Output the (X, Y) coordinate of the center of the cell containing the given text.  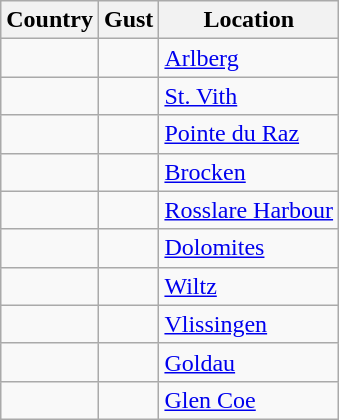
Glen Coe (249, 400)
Brocken (249, 172)
Pointe du Raz (249, 134)
Arlberg (249, 58)
Country (50, 20)
Dolomites (249, 248)
Location (249, 20)
St. Vith (249, 96)
Vlissingen (249, 324)
Gust (128, 20)
Rosslare Harbour (249, 210)
Wiltz (249, 286)
Goldau (249, 362)
